Return the [x, y] coordinate for the center point of the cell that contains the specified text.  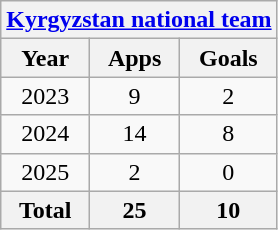
9 [135, 96]
0 [229, 172]
2025 [46, 172]
2023 [46, 96]
14 [135, 134]
Total [46, 210]
Apps [135, 58]
Kyrgyzstan national team [139, 20]
8 [229, 134]
10 [229, 210]
Goals [229, 58]
2024 [46, 134]
Year [46, 58]
25 [135, 210]
